Locate the cell with the specified text and output its [X, Y] center coordinate. 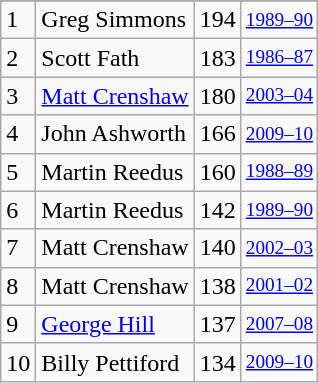
7 [18, 248]
Billy Pettiford [115, 362]
194 [218, 20]
1988–89 [279, 172]
140 [218, 248]
183 [218, 58]
6 [18, 210]
2001–02 [279, 286]
8 [18, 286]
John Ashworth [115, 134]
5 [18, 172]
3 [18, 96]
Scott Fath [115, 58]
10 [18, 362]
1 [18, 20]
4 [18, 134]
138 [218, 286]
9 [18, 324]
166 [218, 134]
160 [218, 172]
2 [18, 58]
137 [218, 324]
1986–87 [279, 58]
180 [218, 96]
2007–08 [279, 324]
Greg Simmons [115, 20]
2002–03 [279, 248]
134 [218, 362]
2003–04 [279, 96]
George Hill [115, 324]
142 [218, 210]
